Return the (X, Y) coordinate for the center point of the cell that contains the specified text.  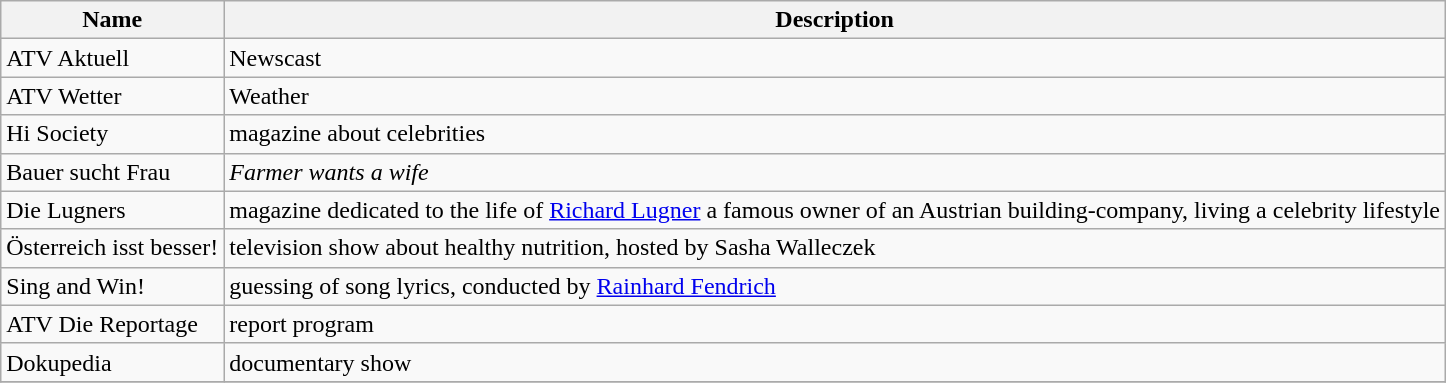
Newscast (835, 58)
Farmer wants a wife (835, 172)
Name (112, 20)
ATV Die Reportage (112, 324)
guessing of song lyrics, conducted by Rainhard Fendrich (835, 286)
television show about healthy nutrition, hosted by Sasha Walleczek (835, 248)
Hi Society (112, 134)
magazine dedicated to the life of Richard Lugner a famous owner of an Austrian building-company, living a celebrity lifestyle (835, 210)
Bauer sucht Frau (112, 172)
ATV Aktuell (112, 58)
Sing and Win! (112, 286)
Dokupedia (112, 362)
magazine about celebrities (835, 134)
Weather (835, 96)
report program (835, 324)
documentary show (835, 362)
Description (835, 20)
ATV Wetter (112, 96)
Die Lugners (112, 210)
Österreich isst besser! (112, 248)
